Locate the cell with the specified text and output its (X, Y) center coordinate. 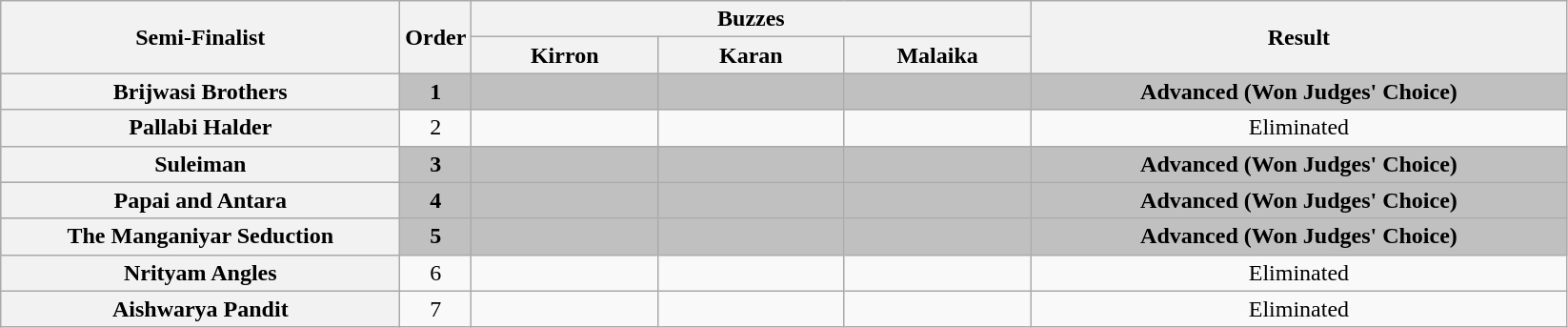
Kirron (565, 55)
Pallabi Halder (200, 128)
Suleiman (200, 164)
Result (1299, 37)
Order (436, 37)
2 (436, 128)
6 (436, 273)
Malaika (937, 55)
Karan (752, 55)
7 (436, 309)
Buzzes (751, 19)
Papai and Antara (200, 200)
Nrityam Angles (200, 273)
The Manganiyar Seduction (200, 236)
4 (436, 200)
Aishwarya Pandit (200, 309)
1 (436, 92)
Semi-Finalist (200, 37)
3 (436, 164)
Brijwasi Brothers (200, 92)
5 (436, 236)
